Determine the [x, y] coordinate at the center of the cell enclosing the given text.  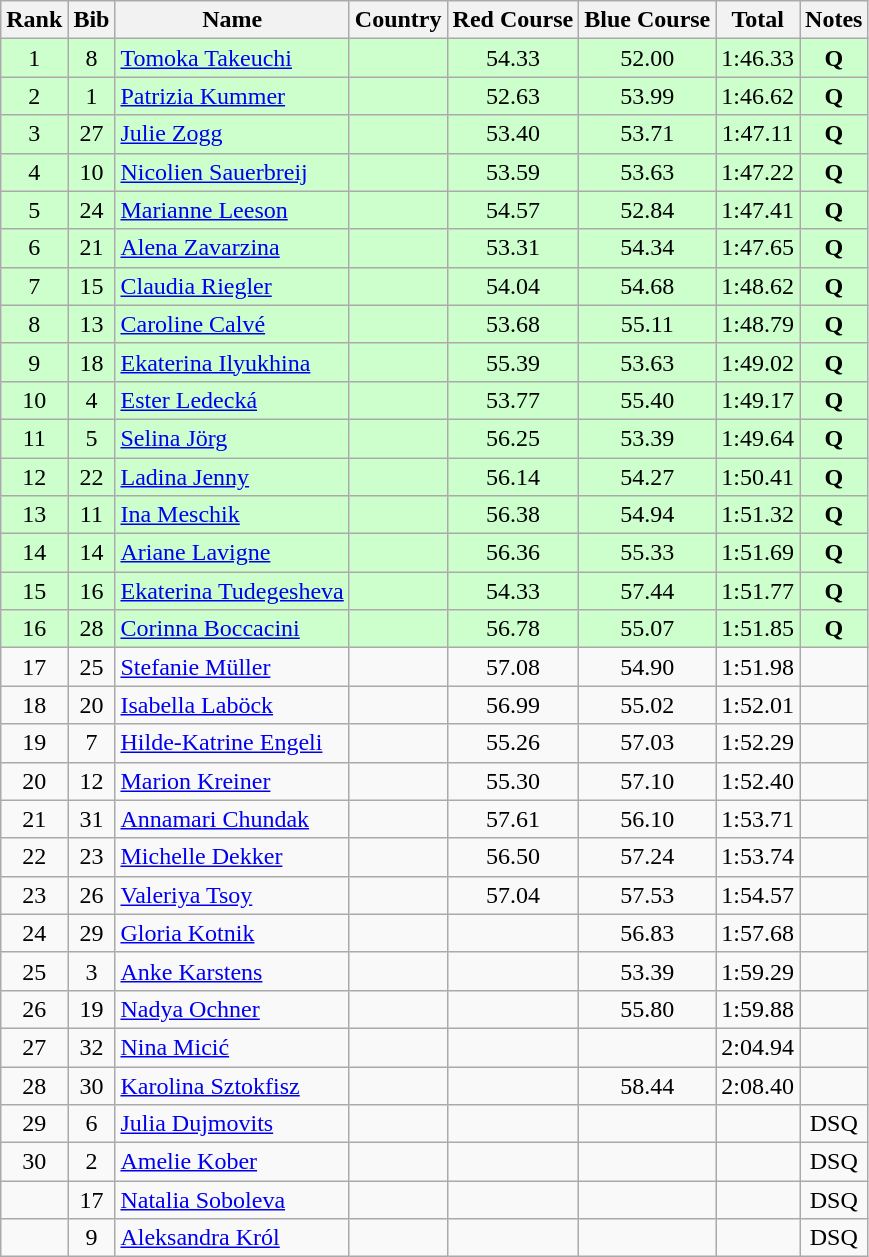
1:51.69 [758, 553]
1:52.29 [758, 743]
1:57.68 [758, 933]
54.27 [648, 477]
1:51.77 [758, 591]
56.50 [513, 857]
1:52.40 [758, 781]
Ina Meschik [232, 515]
1:50.41 [758, 477]
56.36 [513, 553]
57.04 [513, 895]
56.10 [648, 819]
Ladina Jenny [232, 477]
Notes [834, 20]
1:59.29 [758, 971]
Marianne Leeson [232, 210]
54.68 [648, 286]
Ester Ledecká [232, 400]
Country [398, 20]
31 [92, 819]
1:52.01 [758, 705]
Karolina Sztokfisz [232, 1085]
55.40 [648, 400]
58.44 [648, 1085]
Red Course [513, 20]
53.68 [513, 324]
1:48.79 [758, 324]
Julia Dujmovits [232, 1124]
1:51.32 [758, 515]
1:49.02 [758, 362]
Alena Zavarzina [232, 248]
1:49.64 [758, 438]
57.03 [648, 743]
55.80 [648, 1009]
53.31 [513, 248]
55.33 [648, 553]
57.10 [648, 781]
55.07 [648, 629]
Corinna Boccacini [232, 629]
1:46.62 [758, 96]
1:47.22 [758, 172]
54.04 [513, 286]
57.24 [648, 857]
56.25 [513, 438]
Nina Micić [232, 1047]
1:46.33 [758, 58]
Valeriya Tsoy [232, 895]
1:51.98 [758, 667]
56.78 [513, 629]
Anke Karstens [232, 971]
2:08.40 [758, 1085]
Gloria Kotnik [232, 933]
Isabella Laböck [232, 705]
52.63 [513, 96]
56.38 [513, 515]
1:49.17 [758, 400]
Blue Course [648, 20]
Tomoka Takeuchi [232, 58]
56.83 [648, 933]
Patrizia Kummer [232, 96]
2:04.94 [758, 1047]
Name [232, 20]
55.26 [513, 743]
1:48.62 [758, 286]
Hilde-Katrine Engeli [232, 743]
54.94 [648, 515]
55.11 [648, 324]
53.77 [513, 400]
57.08 [513, 667]
Ekaterina Tudegesheva [232, 591]
Natalia Soboleva [232, 1200]
56.14 [513, 477]
55.30 [513, 781]
1:53.71 [758, 819]
54.57 [513, 210]
Claudia Riegler [232, 286]
1:54.57 [758, 895]
52.84 [648, 210]
1:53.74 [758, 857]
52.00 [648, 58]
57.61 [513, 819]
57.44 [648, 591]
Amelie Kober [232, 1162]
Annamari Chundak [232, 819]
55.02 [648, 705]
1:47.11 [758, 134]
32 [92, 1047]
53.71 [648, 134]
1:51.85 [758, 629]
Total [758, 20]
Caroline Calvé [232, 324]
Aleksandra Król [232, 1238]
54.90 [648, 667]
Marion Kreiner [232, 781]
57.53 [648, 895]
1:59.88 [758, 1009]
55.39 [513, 362]
53.99 [648, 96]
Nadya Ochner [232, 1009]
Ekaterina Ilyukhina [232, 362]
Stefanie Müller [232, 667]
54.34 [648, 248]
53.59 [513, 172]
56.99 [513, 705]
Michelle Dekker [232, 857]
53.40 [513, 134]
1:47.65 [758, 248]
Julie Zogg [232, 134]
Nicolien Sauerbreij [232, 172]
Bib [92, 20]
Selina Jörg [232, 438]
1:47.41 [758, 210]
Ariane Lavigne [232, 553]
Rank [34, 20]
